Return the [X, Y] coordinate for the center point of the cell that contains the specified text.  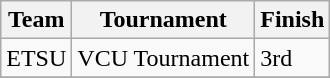
ETSU [36, 58]
VCU Tournament [164, 58]
Tournament [164, 20]
Finish [292, 20]
Team [36, 20]
3rd [292, 58]
